Locate the cell with the specified text and output its (x, y) center coordinate. 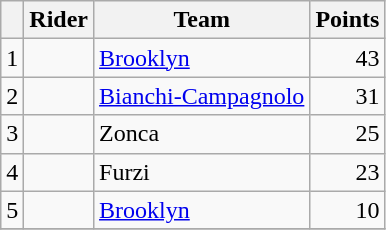
31 (348, 96)
Rider (59, 20)
Zonca (202, 134)
Bianchi-Campagnolo (202, 96)
5 (12, 210)
10 (348, 210)
3 (12, 134)
23 (348, 172)
Points (348, 20)
Team (202, 20)
4 (12, 172)
2 (12, 96)
25 (348, 134)
1 (12, 58)
43 (348, 58)
Furzi (202, 172)
